Locate the cell with the specified text and output its [X, Y] center coordinate. 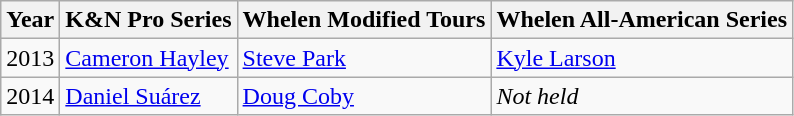
2013 [30, 58]
Year [30, 20]
Doug Coby [364, 96]
Whelen All-American Series [642, 20]
Steve Park [364, 58]
Not held [642, 96]
Cameron Hayley [148, 58]
Daniel Suárez [148, 96]
2014 [30, 96]
Whelen Modified Tours [364, 20]
K&N Pro Series [148, 20]
Kyle Larson [642, 58]
